Locate the cell with the specified text and output its (x, y) center coordinate. 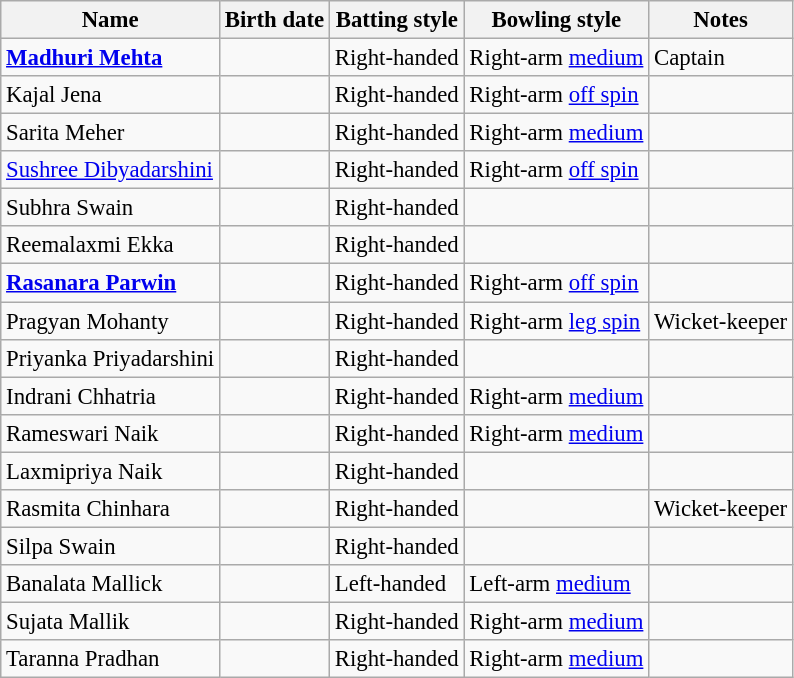
Bowling style (556, 20)
Indrani Chhatria (110, 396)
Right-arm leg spin (556, 321)
Left-handed (396, 584)
Batting style (396, 20)
Notes (721, 20)
Sushree Dibyadarshini (110, 170)
Reemalaxmi Ekka (110, 245)
Rasmita Chinhara (110, 509)
Banalata Mallick (110, 584)
Kajal Jena (110, 95)
Madhuri Mehta (110, 58)
Pragyan Mohanty (110, 321)
Rasanara Parwin (110, 283)
Sarita Meher (110, 133)
Silpa Swain (110, 546)
Captain (721, 58)
Taranna Pradhan (110, 659)
Priyanka Priyadarshini (110, 358)
Sujata Mallik (110, 621)
Name (110, 20)
Rameswari Naik (110, 433)
Subhra Swain (110, 208)
Birth date (275, 20)
Left-arm medium (556, 584)
Laxmipriya Naik (110, 471)
